Locate the cell with the specified text and output its (x, y) center coordinate. 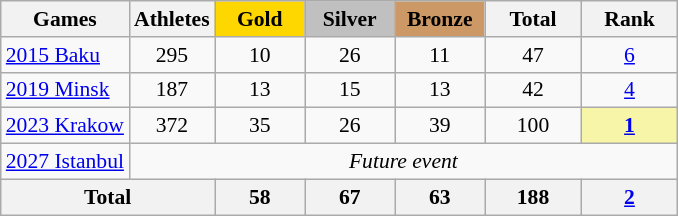
188 (534, 197)
2015 Baku (65, 55)
2019 Minsk (65, 90)
10 (260, 55)
187 (172, 90)
Games (65, 19)
35 (260, 126)
63 (440, 197)
100 (534, 126)
Rank (630, 19)
58 (260, 197)
372 (172, 126)
42 (534, 90)
15 (350, 90)
1 (630, 126)
4 (630, 90)
295 (172, 55)
Gold (260, 19)
2027 Istanbul (65, 162)
2 (630, 197)
Future event (404, 162)
11 (440, 55)
2023 Krakow (65, 126)
Athletes (172, 19)
6 (630, 55)
67 (350, 197)
39 (440, 126)
Bronze (440, 19)
Silver (350, 19)
47 (534, 55)
